Locate the cell with the specified text and output its (X, Y) center coordinate. 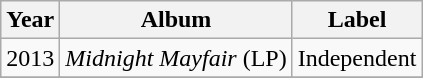
Year (30, 20)
Independent (357, 58)
2013 (30, 58)
Album (176, 20)
Label (357, 20)
Midnight Mayfair (LP) (176, 58)
